Pinpoint the cell where the given text exists, returning its [X, Y] midpoint coordinate. 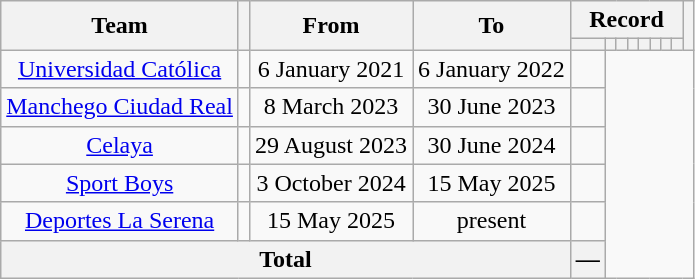
Celaya [120, 145]
Universidad Católica [120, 69]
6 January 2021 [330, 69]
To [492, 26]
30 June 2024 [492, 145]
30 June 2023 [492, 107]
Deportes La Serena [120, 221]
3 October 2024 [330, 183]
Record [626, 20]
8 March 2023 [330, 107]
6 January 2022 [492, 69]
— [588, 259]
From [330, 26]
Team [120, 26]
Manchego Ciudad Real [120, 107]
Sport Boys [120, 183]
29 August 2023 [330, 145]
present [492, 221]
Total [286, 259]
